Output the (X, Y) coordinate of the center of the cell containing the given text.  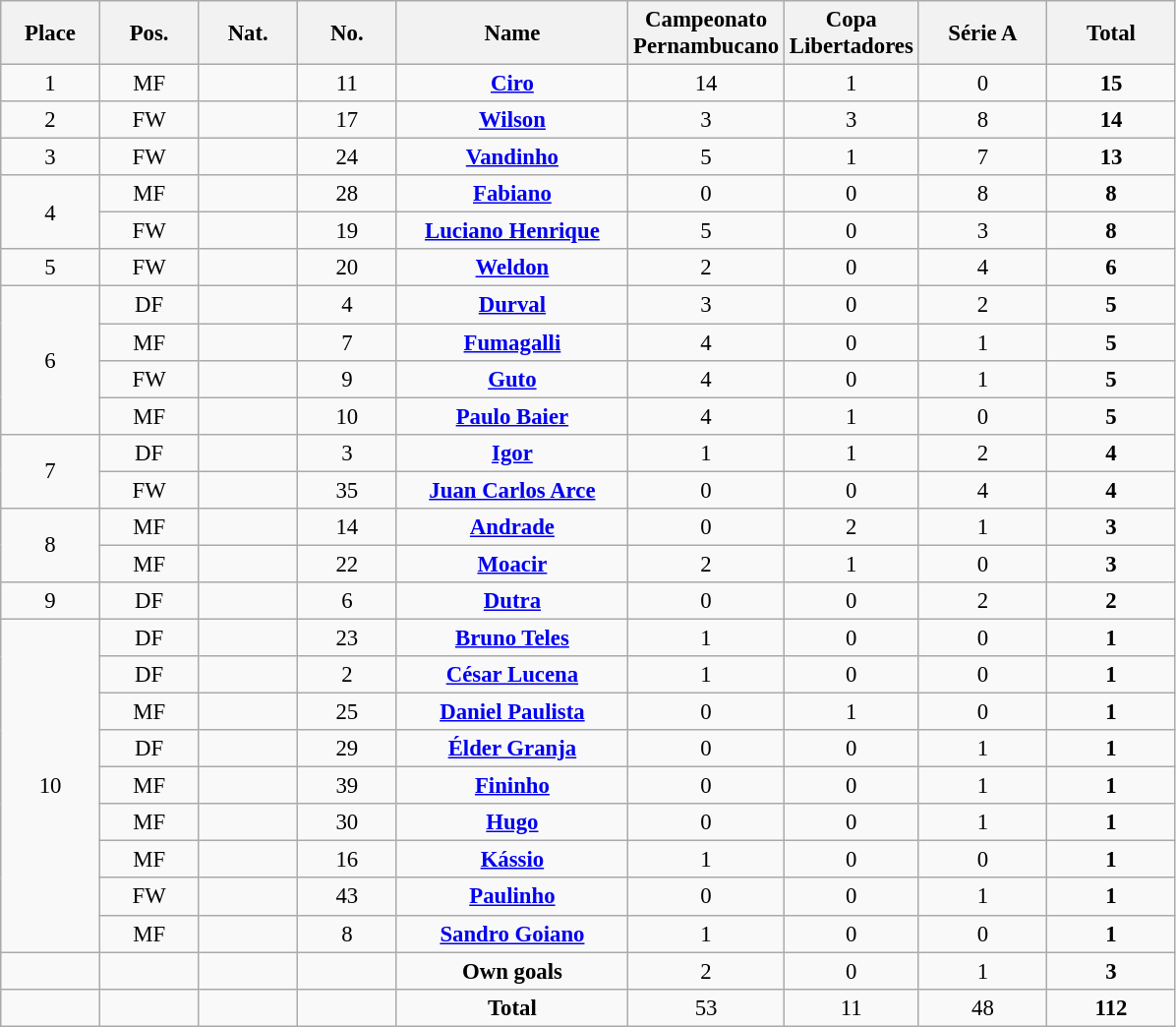
Fabiano (512, 194)
Own goals (512, 971)
13 (1111, 157)
Kássio (512, 860)
23 (348, 637)
Pos. (149, 33)
53 (706, 1007)
29 (348, 749)
César Lucena (512, 675)
Paulinho (512, 897)
No. (348, 33)
Nat. (248, 33)
Moacir (512, 564)
Sandro Goiano (512, 934)
Durval (512, 305)
Bruno Teles (512, 637)
Name (512, 33)
20 (348, 269)
30 (348, 822)
Juan Carlos Arce (512, 490)
Andrade (512, 527)
Série A (983, 33)
Dutra (512, 601)
43 (348, 897)
17 (348, 120)
Igor (512, 453)
Place (51, 33)
Fumagalli (512, 342)
22 (348, 564)
Daniel Paulista (512, 712)
Hugo (512, 822)
Ciro (512, 84)
112 (1111, 1007)
15 (1111, 84)
16 (348, 860)
Élder Granja (512, 749)
28 (348, 194)
19 (348, 231)
25 (348, 712)
39 (348, 786)
Guto (512, 379)
Campeonato Pernambucano (706, 33)
Luciano Henrique (512, 231)
35 (348, 490)
Vandinho (512, 157)
24 (348, 157)
Fininho (512, 786)
48 (983, 1007)
Weldon (512, 269)
Copa Libertadores (852, 33)
Paulo Baier (512, 416)
Wilson (512, 120)
